Return the (x, y) coordinate for the center point of the cell that contains the specified text.  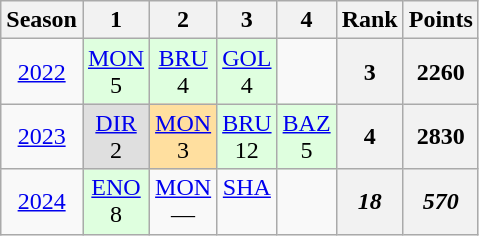
Rank (370, 20)
2 (184, 20)
BRU12 (247, 136)
GOL4 (247, 72)
18 (370, 202)
SHA (247, 202)
2024 (42, 202)
1 (116, 20)
2023 (42, 136)
MON3 (184, 136)
2260 (440, 72)
Season (42, 20)
BRU4 (184, 72)
MON5 (116, 72)
570 (440, 202)
Points (440, 20)
DIR2 (116, 136)
ENO8 (116, 202)
BAZ5 (306, 136)
2830 (440, 136)
MON— (184, 202)
2022 (42, 72)
